Provide the [x, y] coordinate of the cell's center where the given text is located.  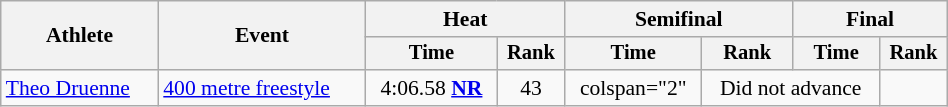
4:06.58 NR [432, 88]
400 metre freestyle [262, 88]
colspan="2" [634, 88]
Did not advance [791, 88]
Event [262, 36]
Semifinal [679, 19]
Heat [466, 19]
43 [531, 88]
Theo Druenne [80, 88]
Final [870, 19]
Athlete [80, 36]
